Output the [x, y] coordinate of the center of the cell containing the given text.  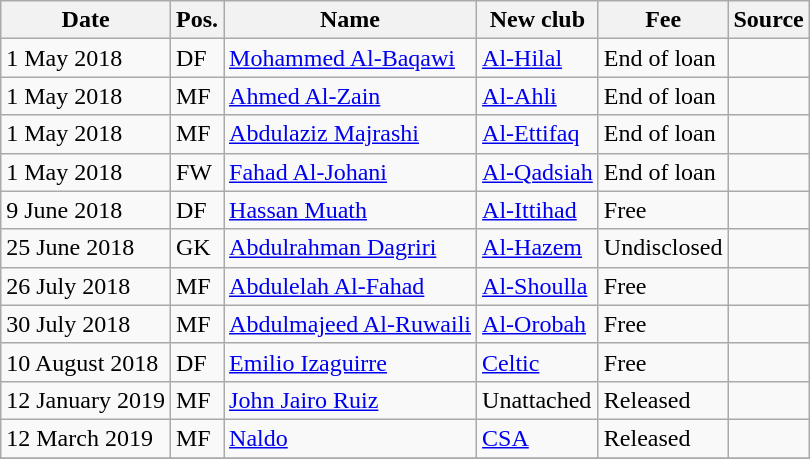
Date [86, 20]
FW [196, 172]
Name [350, 20]
Al-Ahli [538, 96]
Undisclosed [663, 248]
Source [768, 20]
Celtic [538, 362]
9 June 2018 [86, 210]
Unattached [538, 400]
New club [538, 20]
Pos. [196, 20]
Abdulrahman Dagriri [350, 248]
Al-Orobah [538, 324]
Hassan Muath [350, 210]
Al-Shoulla [538, 286]
Al-Hilal [538, 58]
CSA [538, 438]
GK [196, 248]
10 August 2018 [86, 362]
Abdulaziz Majrashi [350, 134]
25 June 2018 [86, 248]
Al-Hazem [538, 248]
Fee [663, 20]
Ahmed Al-Zain [350, 96]
Al-Ittihad [538, 210]
Naldo [350, 438]
Abdulelah Al-Fahad [350, 286]
12 March 2019 [86, 438]
John Jairo Ruiz [350, 400]
Mohammed Al-Baqawi [350, 58]
Fahad Al-Johani [350, 172]
12 January 2019 [86, 400]
Al-Qadsiah [538, 172]
Emilio Izaguirre [350, 362]
Abdulmajeed Al-Ruwaili [350, 324]
30 July 2018 [86, 324]
Al-Ettifaq [538, 134]
26 July 2018 [86, 286]
